Return the [x, y] coordinate for the center point of the cell that contains the specified text.  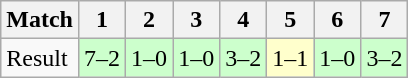
1 [102, 20]
3 [196, 20]
4 [244, 20]
Match [40, 20]
6 [338, 20]
1–1 [290, 58]
7 [384, 20]
2 [150, 20]
7–2 [102, 58]
Result [40, 58]
5 [290, 20]
